Return (X, Y) of the center of cell containing provided text 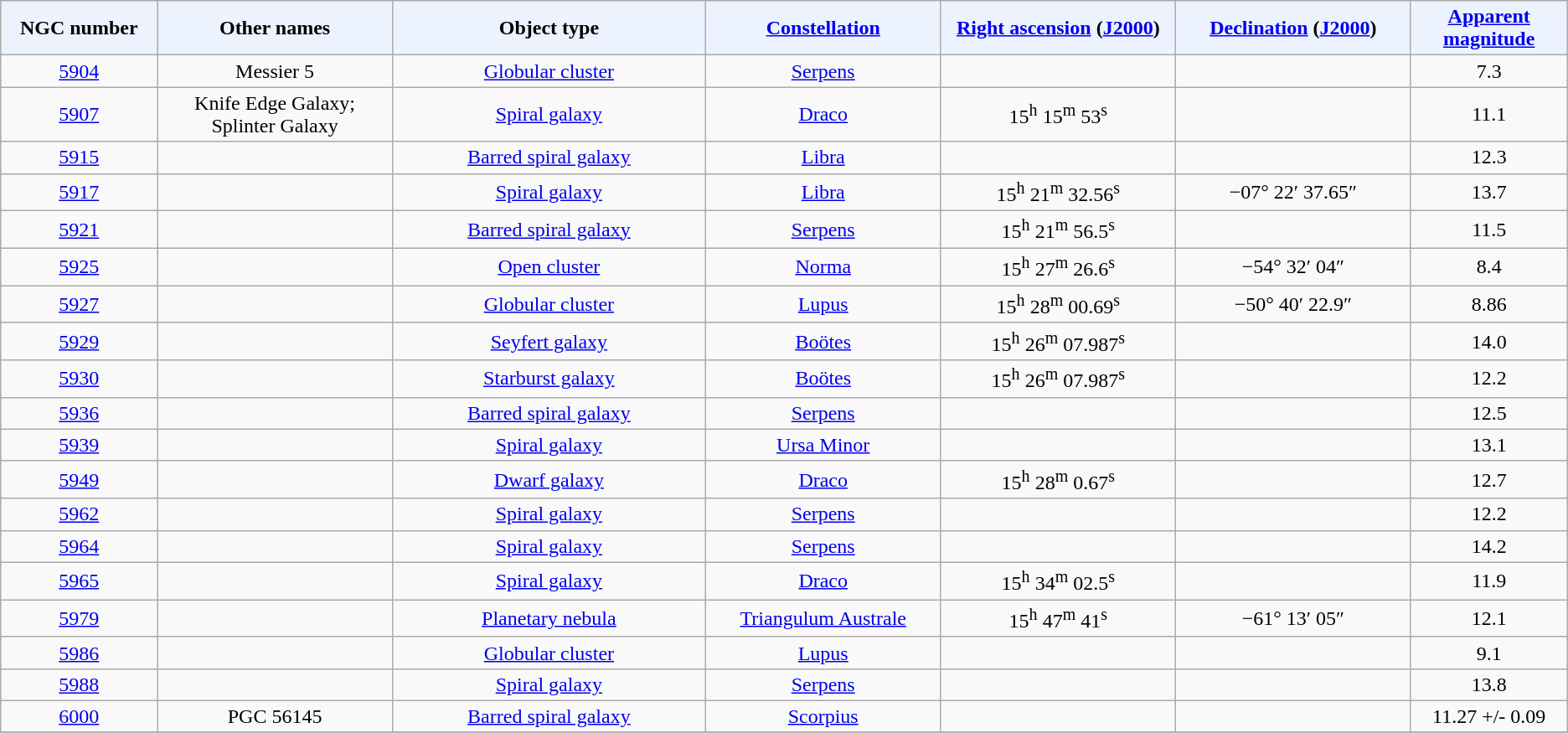
14.0 (1489, 342)
13.1 (1489, 445)
5962 (79, 514)
15h 47m 41s (1059, 618)
NGC number (79, 28)
Messier 5 (275, 71)
12.7 (1489, 479)
5939 (79, 445)
12.3 (1489, 157)
Scorpius (823, 716)
11.1 (1489, 114)
11.27 +/- 0.09 (1489, 716)
13.7 (1489, 193)
Seyfert galaxy (549, 342)
5949 (79, 479)
11.5 (1489, 230)
15h 21m 56.5s (1059, 230)
5915 (79, 157)
5965 (79, 581)
5929 (79, 342)
5988 (79, 684)
15h 21m 32.56s (1059, 193)
5979 (79, 618)
5986 (79, 653)
Declination (J2000) (1293, 28)
5927 (79, 305)
Norma (823, 266)
−54° 32′ 04″ (1293, 266)
Triangulum Australe (823, 618)
Other names (275, 28)
15h 27m 26.6s (1059, 266)
Dwarf galaxy (549, 479)
8.4 (1489, 266)
11.9 (1489, 581)
Object type (549, 28)
Right ascension (J2000) (1059, 28)
−61° 13′ 05″ (1293, 618)
15h 28m 00.69s (1059, 305)
5925 (79, 266)
Ursa Minor (823, 445)
7.3 (1489, 71)
5917 (79, 193)
5930 (79, 379)
12.5 (1489, 413)
5904 (79, 71)
Knife Edge Galaxy; Splinter Galaxy (275, 114)
PGC 56145 (275, 716)
8.86 (1489, 305)
−50° 40′ 22.9″ (1293, 305)
5936 (79, 413)
14.2 (1489, 546)
Apparent magnitude (1489, 28)
5964 (79, 546)
12.1 (1489, 618)
15h 28m 0.67s (1059, 479)
Starburst galaxy (549, 379)
9.1 (1489, 653)
−07° 22′ 37.65″ (1293, 193)
Open cluster (549, 266)
Planetary nebula (549, 618)
Constellation (823, 28)
15h 34m 02.5s (1059, 581)
13.8 (1489, 684)
15h 15m 53s (1059, 114)
5921 (79, 230)
6000 (79, 716)
5907 (79, 114)
